Provide the (x, y) coordinate of the cell's center where the given text is located.  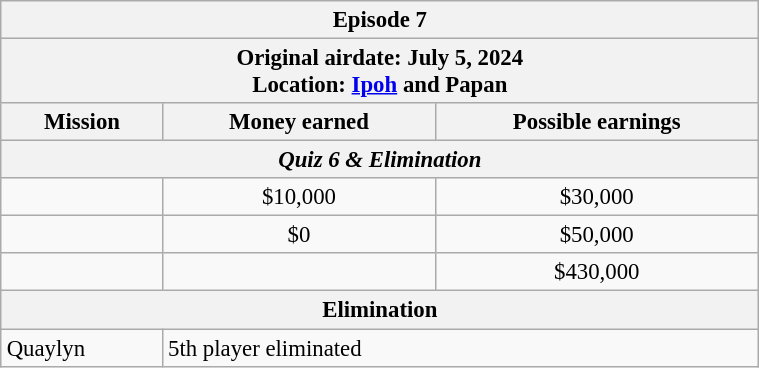
Elimination (380, 310)
Money earned (299, 122)
$30,000 (596, 197)
$430,000 (596, 272)
$50,000 (596, 235)
Possible earnings (596, 122)
Original airdate: July 5, 2024Location: Ipoh and Papan (380, 70)
$10,000 (299, 197)
Episode 7 (380, 20)
Quiz 6 & Elimination (380, 160)
Mission (82, 122)
Quaylyn (82, 347)
$0 (299, 235)
5th player eliminated (461, 347)
